Determine the [X, Y] coordinate at the center of the cell enclosing the given text.  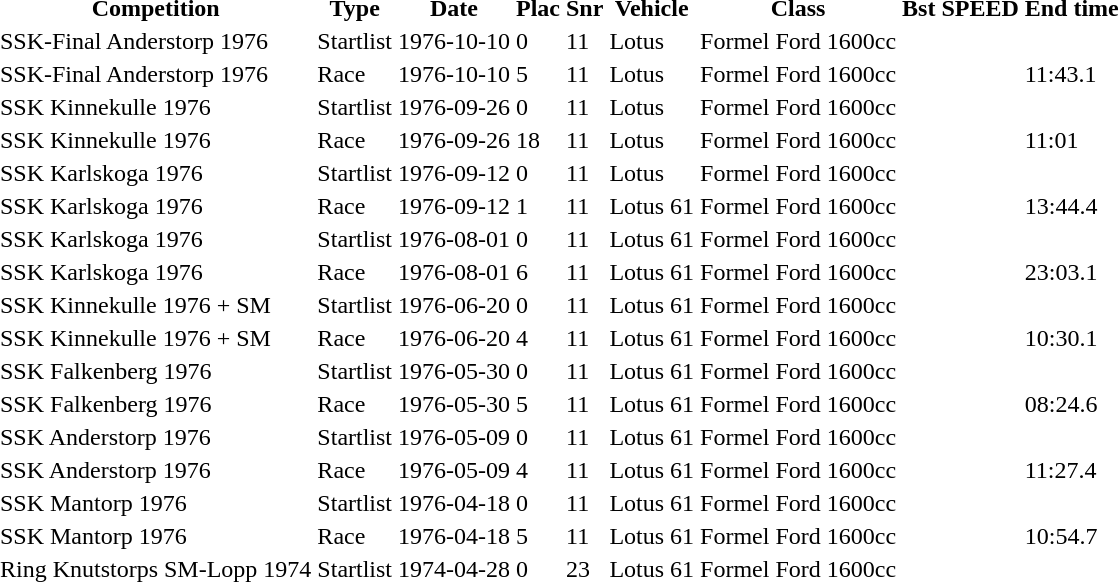
1 [538, 207]
6 [538, 273]
18 [538, 141]
